Determine the (x, y) coordinate at the center of the cell enclosing the given text.  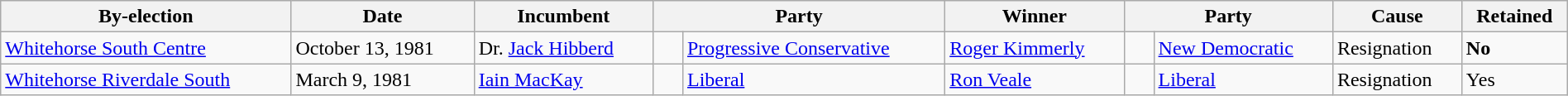
No (1514, 48)
Progressive Conservative (814, 48)
By-election (146, 17)
Incumbent (563, 17)
Cause (1397, 17)
Whitehorse Riverdale South (146, 79)
New Democratic (1243, 48)
Yes (1514, 79)
Roger Kimmerly (1035, 48)
October 13, 1981 (382, 48)
Ron Veale (1035, 79)
Winner (1035, 17)
Dr. Jack Hibberd (563, 48)
Retained (1514, 17)
Whitehorse South Centre (146, 48)
Iain MacKay (563, 79)
March 9, 1981 (382, 79)
Date (382, 17)
